Provide the (x, y) coordinate of the cell's center where the given text is located.  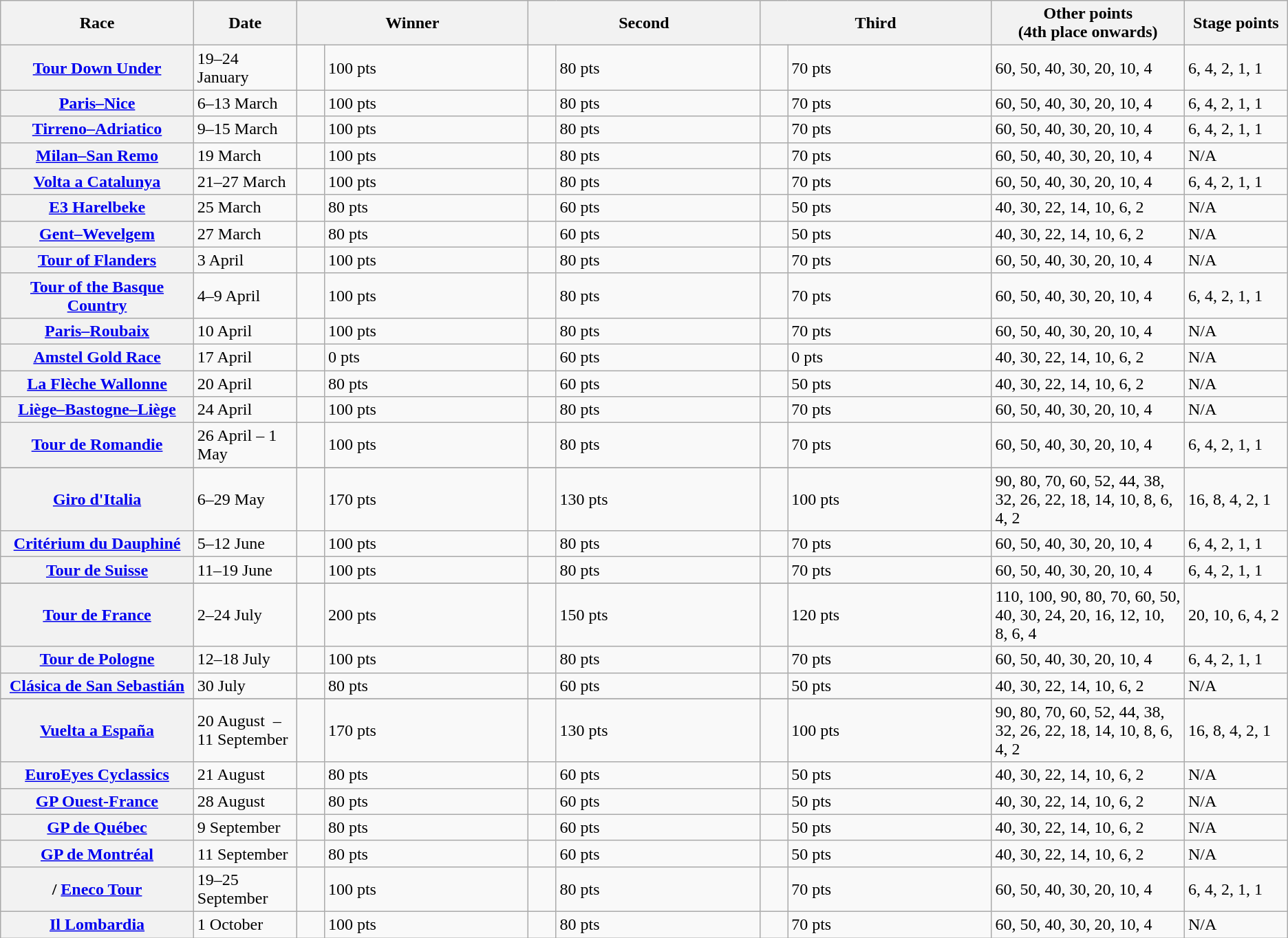
17 April (245, 357)
Tirreno–Adriatico (98, 129)
20, 10, 6, 4, 2 (1236, 615)
Tour de Suisse (98, 570)
GP Ouest-France (98, 801)
Tour Down Under (98, 67)
21–27 March (245, 182)
110, 100, 90, 80, 70, 60, 50, 40, 30, 24, 20, 16, 12, 10, 8, 6, 4 (1088, 615)
6–29 May (245, 499)
5–12 June (245, 544)
Gent–Wevelgem (98, 234)
Winner (413, 23)
Il Lombardia (98, 924)
19–24 January (245, 67)
28 August (245, 801)
Stage points (1236, 23)
20 August – 11 September (245, 730)
Giro d'Italia (98, 499)
20 April (245, 383)
Tour de Pologne (98, 659)
Milan–San Remo (98, 155)
Third (875, 23)
150 pts (658, 615)
Tour de Romandie (98, 446)
2–24 July (245, 615)
11–19 June (245, 570)
19–25 September (245, 888)
Vuelta a España (98, 730)
Clásica de San Sebastián (98, 686)
/ Eneco Tour (98, 888)
GP de Montréal (98, 853)
GP de Québec (98, 827)
10 April (245, 331)
11 September (245, 853)
4–9 April (245, 296)
Tour of Flanders (98, 260)
24 April (245, 410)
6–13 March (245, 103)
25 March (245, 208)
Paris–Roubaix (98, 331)
Other points(4th place onwards) (1088, 23)
Date (245, 23)
Tour of the Basque Country (98, 296)
Tour de France (98, 615)
E3 Harelbeke (98, 208)
La Flèche Wallonne (98, 383)
30 July (245, 686)
19 March (245, 155)
12–18 July (245, 659)
200 pts (426, 615)
Amstel Gold Race (98, 357)
3 April (245, 260)
27 March (245, 234)
21 August (245, 775)
9 September (245, 827)
1 October (245, 924)
Second (644, 23)
EuroEyes Cyclassics (98, 775)
9–15 March (245, 129)
26 April – 1 May (245, 446)
Paris–Nice (98, 103)
Race (98, 23)
Liège–Bastogne–Liège (98, 410)
Volta a Catalunya (98, 182)
Critérium du Dauphiné (98, 544)
120 pts (890, 615)
